For the text-containing cell, return its midpoint in (X, Y) coordinate format. 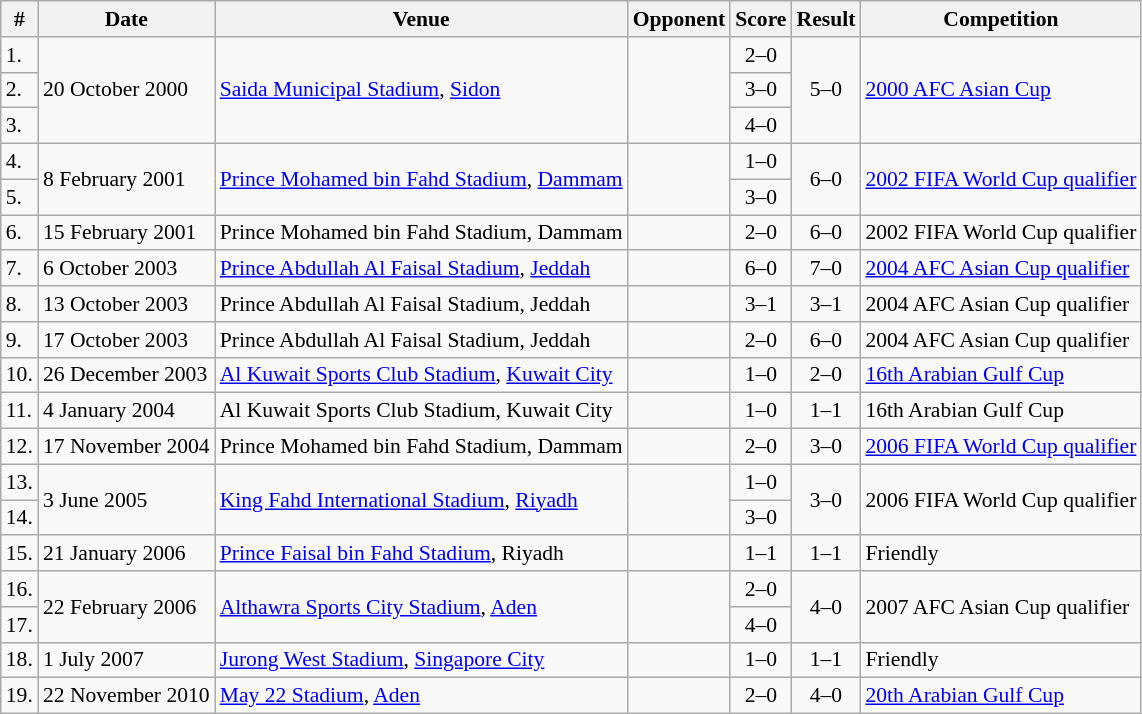
19. (20, 696)
Althawra Sports City Stadium, Aden (422, 606)
# (20, 19)
9. (20, 340)
2000 AFC Asian Cup (1000, 90)
14. (20, 518)
18. (20, 660)
Saida Municipal Stadium, Sidon (422, 90)
10. (20, 375)
6 October 2003 (126, 269)
5–0 (826, 90)
6. (20, 233)
Result (826, 19)
Opponent (680, 19)
13 October 2003 (126, 304)
13. (20, 482)
15 February 2001 (126, 233)
2. (20, 90)
7. (20, 269)
20 October 2000 (126, 90)
1 July 2007 (126, 660)
8. (20, 304)
5. (20, 197)
26 December 2003 (126, 375)
Competition (1000, 19)
Score (760, 19)
4. (20, 162)
May 22 Stadium, Aden (422, 696)
3. (20, 126)
17 October 2003 (126, 340)
21 January 2006 (126, 554)
22 November 2010 (126, 696)
17 November 2004 (126, 447)
Prince Faisal bin Fahd Stadium, Riyadh (422, 554)
11. (20, 411)
4 January 2004 (126, 411)
22 February 2006 (126, 606)
1. (20, 55)
2007 AFC Asian Cup qualifier (1000, 606)
3 June 2005 (126, 500)
20th Arabian Gulf Cup (1000, 696)
17. (20, 625)
12. (20, 447)
Venue (422, 19)
Jurong West Stadium, Singapore City (422, 660)
8 February 2001 (126, 180)
16. (20, 589)
King Fahd International Stadium, Riyadh (422, 500)
7–0 (826, 269)
Date (126, 19)
15. (20, 554)
